Provide the [x, y] coordinate of the cell's center where the given text is located.  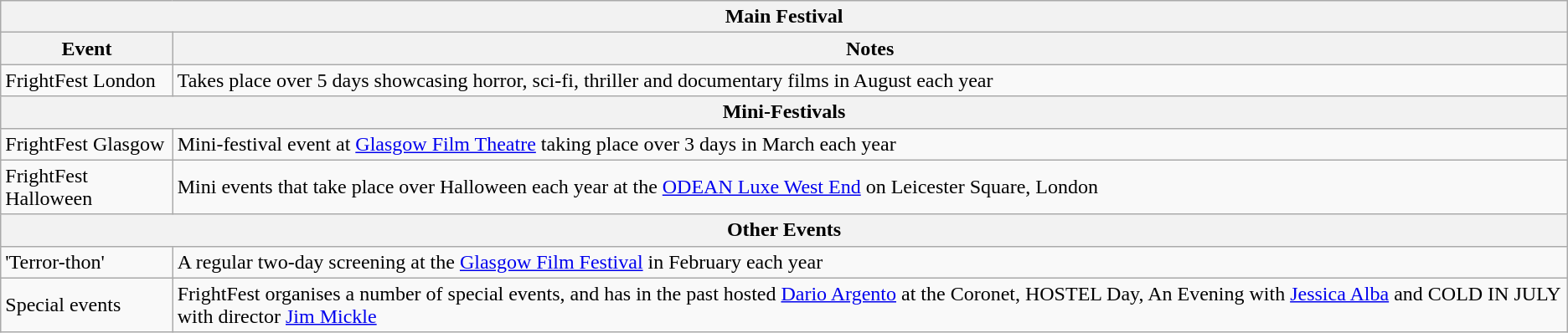
FrightFest London [87, 80]
Takes place over 5 days showcasing horror, sci-fi, thriller and documentary films in August each year [869, 80]
A regular two-day screening at the Glasgow Film Festival in February each year [869, 262]
FrightFest Glasgow [87, 144]
Mini-Festivals [784, 112]
Other Events [784, 230]
Event [87, 49]
FrightFest Halloween [87, 187]
'Terror-thon' [87, 262]
Notes [869, 49]
Main Festival [784, 17]
Mini-festival event at Glasgow Film Theatre taking place over 3 days in March each year [869, 144]
Special events [87, 305]
Mini events that take place over Halloween each year at the ODEAN Luxe West End on Leicester Square, London [869, 187]
